Determine the (x, y) coordinate at the center of the cell enclosing the given text.  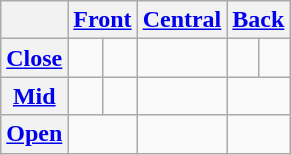
Central (182, 20)
Close (34, 58)
Back (258, 20)
Mid (34, 96)
Front (102, 20)
Open (34, 134)
